Detect which cell encompasses the target text, then output its [x, y] center coordinate. 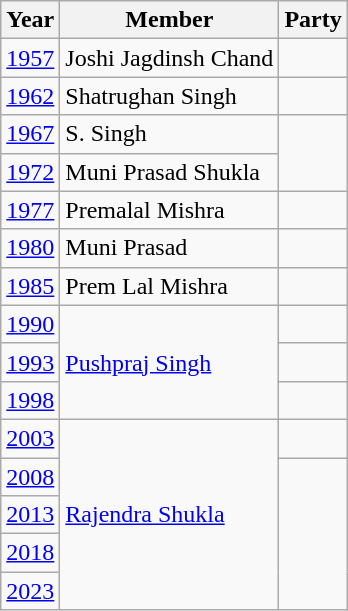
2003 [30, 438]
Prem Lal Mishra [170, 286]
2008 [30, 477]
1957 [30, 58]
Muni Prasad [170, 248]
2023 [30, 591]
1985 [30, 286]
Joshi Jagdinsh Chand [170, 58]
Premalal Mishra [170, 210]
1972 [30, 172]
2013 [30, 515]
1967 [30, 134]
2018 [30, 553]
Year [30, 20]
Muni Prasad Shukla [170, 172]
1990 [30, 324]
1998 [30, 400]
S. Singh [170, 134]
1962 [30, 96]
Rajendra Shukla [170, 514]
Party [313, 20]
1977 [30, 210]
1993 [30, 362]
Pushpraj Singh [170, 362]
1980 [30, 248]
Member [170, 20]
Shatrughan Singh [170, 96]
